Scan for the cell matching the given text and deliver its (x, y) coordinate at center. 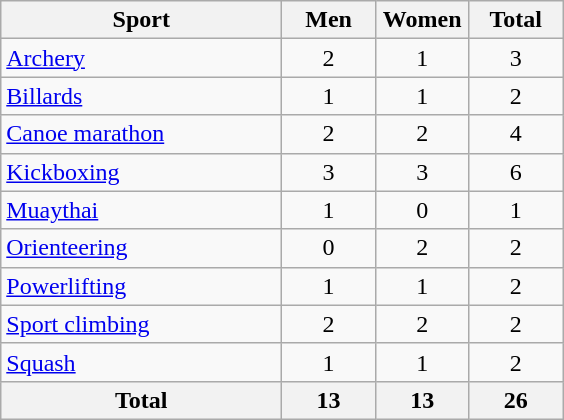
Kickboxing (142, 172)
26 (516, 400)
Squash (142, 362)
6 (516, 172)
Billards (142, 96)
Canoe marathon (142, 134)
Women (422, 20)
Powerlifting (142, 286)
Orienteering (142, 248)
Muaythai (142, 210)
Sport (142, 20)
Archery (142, 58)
Men (329, 20)
4 (516, 134)
Sport climbing (142, 324)
